Find where the given text appears and provide that cell's center as (X, Y) coordinate. 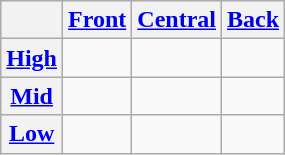
Low (32, 134)
Central (177, 20)
Back (254, 20)
High (32, 58)
Mid (32, 96)
Front (98, 20)
